Capture the cell that displays the provided text and extract its (X, Y) central coordinate. 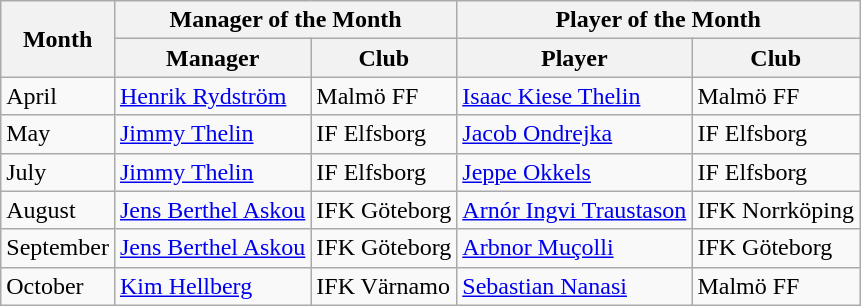
Manager (212, 58)
Jeppe Okkels (574, 172)
Arnór Ingvi Traustason (574, 210)
October (58, 286)
August (58, 210)
Jacob Ondrejka (574, 134)
Isaac Kiese Thelin (574, 96)
Kim Hellberg (212, 286)
July (58, 172)
IFK Värnamo (384, 286)
Sebastian Nanasi (574, 286)
Arbnor Muçolli (574, 248)
May (58, 134)
April (58, 96)
IFK Norrköping (776, 210)
Manager of the Month (285, 20)
Player of the Month (658, 20)
Month (58, 39)
Henrik Rydström (212, 96)
Player (574, 58)
September (58, 248)
